For the text-containing cell, return its midpoint in [X, Y] coordinate format. 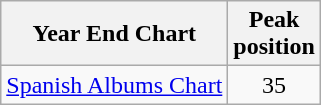
35 [274, 85]
Year End Chart [114, 34]
Spanish Albums Chart [114, 85]
Peakposition [274, 34]
